Scan for the cell matching the given text and deliver its [x, y] coordinate at center. 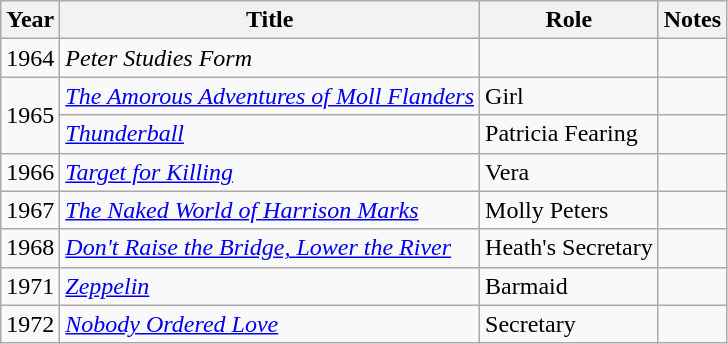
Title [270, 20]
Heath's Secretary [570, 248]
Patricia Fearing [570, 134]
Role [570, 20]
The Amorous Adventures of Moll Flanders [270, 96]
Peter Studies Form [270, 58]
1966 [30, 172]
Target for Killing [270, 172]
Nobody Ordered Love [270, 324]
Barmaid [570, 286]
Zeppelin [270, 286]
Don't Raise the Bridge, Lower the River [270, 248]
Year [30, 20]
1972 [30, 324]
Girl [570, 96]
The Naked World of Harrison Marks [270, 210]
Notes [692, 20]
1968 [30, 248]
1964 [30, 58]
1967 [30, 210]
1965 [30, 115]
Secretary [570, 324]
Thunderball [270, 134]
Molly Peters [570, 210]
1971 [30, 286]
Vera [570, 172]
